Locate the cell with the specified text and output its (X, Y) center coordinate. 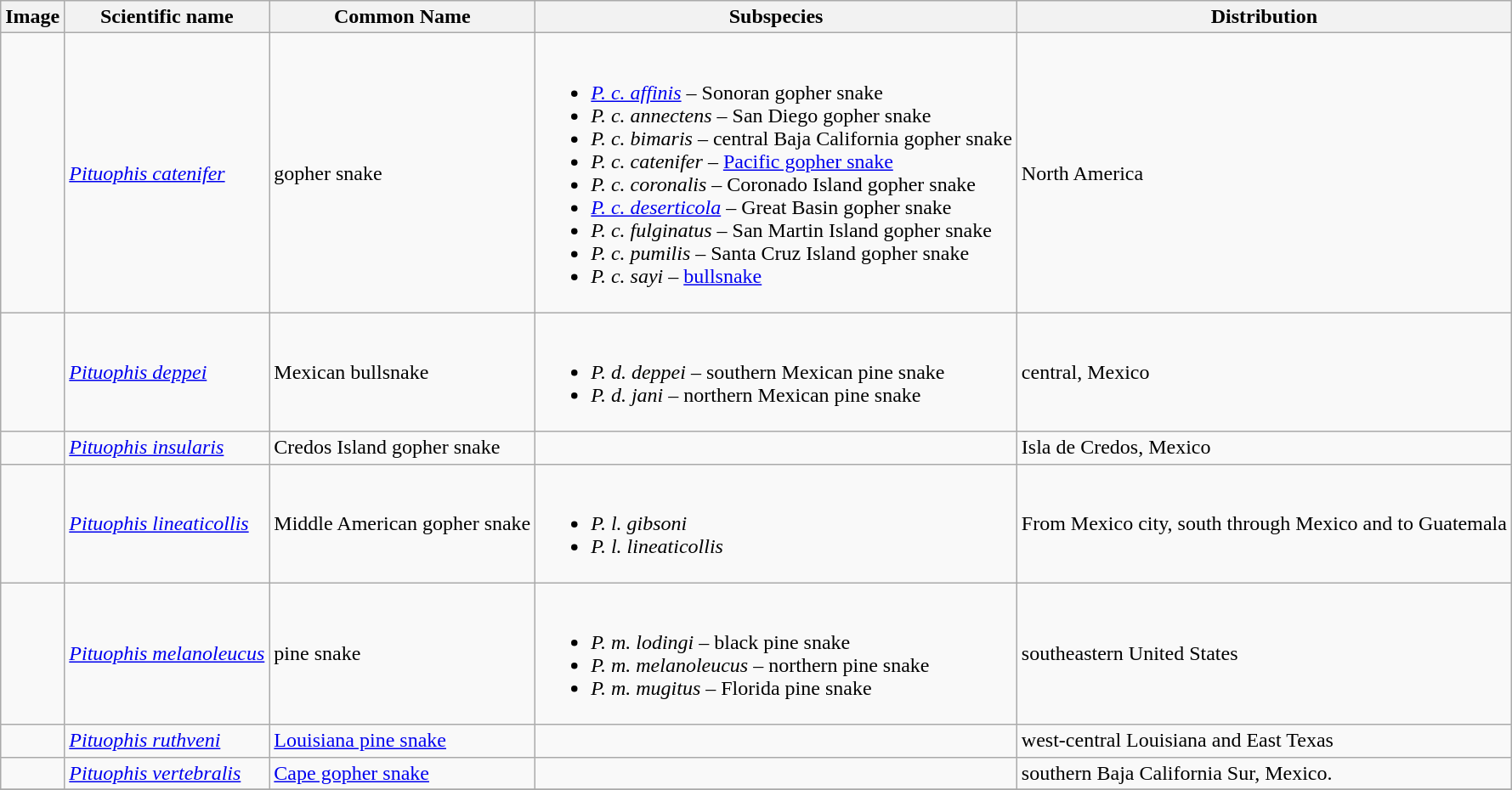
Louisiana pine snake (403, 741)
P. l. gibsoni P. l. lineaticollis (777, 523)
Pituophis deppei (167, 372)
Pituophis insularis (167, 448)
Distribution (1264, 17)
southern Baja California Sur, Mexico. (1264, 773)
Pituophis ruthveni (167, 741)
gopher snake (403, 173)
central, Mexico (1264, 372)
Credos Island gopher snake (403, 448)
Isla de Credos, Mexico (1264, 448)
Mexican bullsnake (403, 372)
Pituophis vertebralis (167, 773)
Pituophis melanoleucus (167, 654)
P. d. deppei – southern Mexican pine snakeP. d. jani – northern Mexican pine snake (777, 372)
Cape gopher snake (403, 773)
southeastern United States (1264, 654)
Image (32, 17)
west-central Louisiana and East Texas (1264, 741)
Common Name (403, 17)
North America (1264, 173)
P. m. lodingi – black pine snakeP. m. melanoleucus – northern pine snakeP. m. mugitus – Florida pine snake (777, 654)
Pituophis lineaticollis (167, 523)
pine snake (403, 654)
Middle American gopher snake (403, 523)
From Mexico city, south through Mexico and to Guatemala (1264, 523)
Scientific name (167, 17)
Pituophis catenifer (167, 173)
Subspecies (777, 17)
